Extract the (x, y) coordinate from the center of the cell holding the provided text.  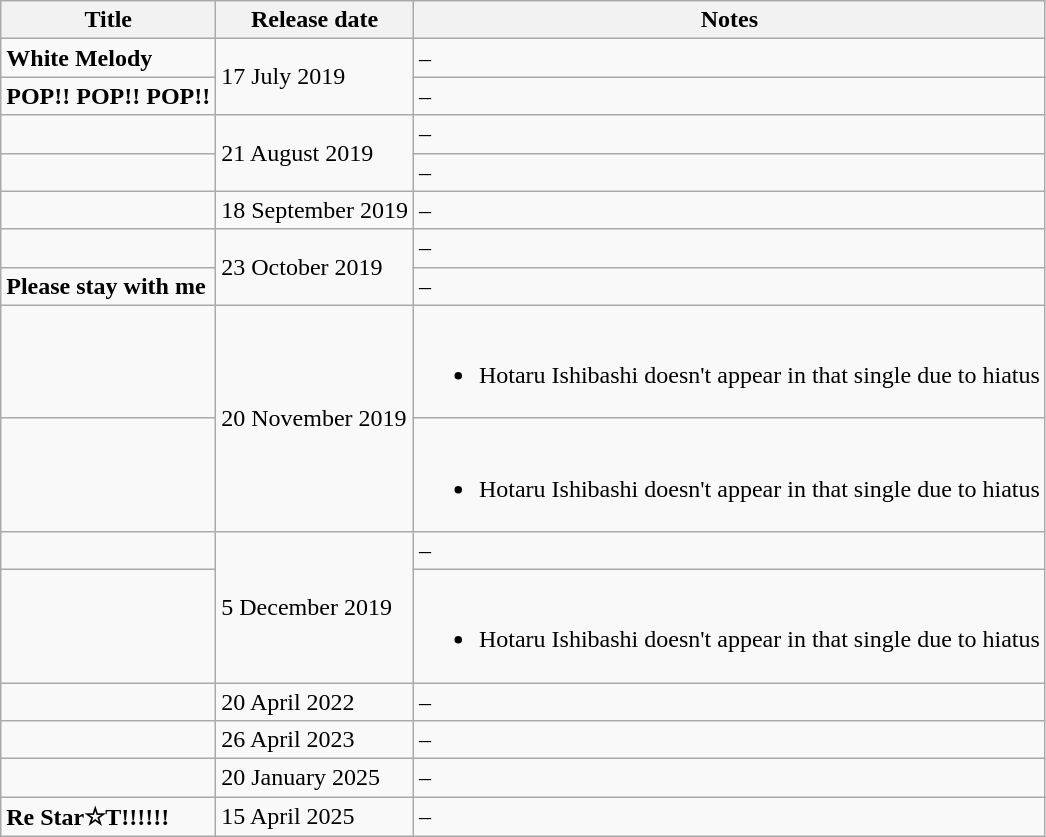
White Melody (108, 58)
21 August 2019 (315, 153)
17 July 2019 (315, 77)
15 April 2025 (315, 817)
POP!! POP!! POP!! (108, 96)
Re Star☆T!!!!!! (108, 817)
20 November 2019 (315, 418)
Release date (315, 20)
23 October 2019 (315, 267)
Notes (729, 20)
20 April 2022 (315, 701)
5 December 2019 (315, 606)
Please stay with me (108, 286)
20 January 2025 (315, 778)
26 April 2023 (315, 740)
18 September 2019 (315, 210)
Title (108, 20)
